Detect which cell encompasses the target text, then output its (x, y) center coordinate. 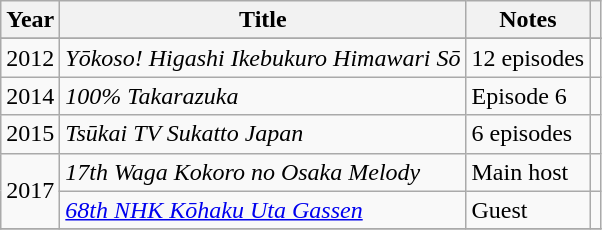
2015 (30, 134)
Year (30, 20)
2014 (30, 96)
2012 (30, 58)
Notes (528, 20)
17th Waga Kokoro no Osaka Melody (263, 172)
12 episodes (528, 58)
68th NHK Kōhaku Uta Gassen (263, 210)
Guest (528, 210)
Yōkoso! Higashi Ikebukuro Himawari Sō (263, 58)
100% Takarazuka (263, 96)
2017 (30, 191)
Main host (528, 172)
6 episodes (528, 134)
Tsūkai TV Sukatto Japan (263, 134)
Title (263, 20)
Episode 6 (528, 96)
